Extract the (x, y) coordinate from the center of the cell holding the provided text.  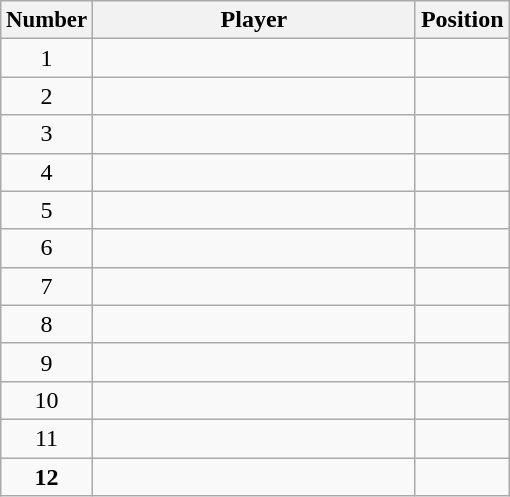
2 (47, 96)
9 (47, 362)
3 (47, 134)
Player (254, 20)
5 (47, 210)
11 (47, 438)
Position (462, 20)
12 (47, 477)
4 (47, 172)
6 (47, 248)
7 (47, 286)
10 (47, 400)
Number (47, 20)
1 (47, 58)
8 (47, 324)
